For the text-containing cell, return its midpoint in (X, Y) coordinate format. 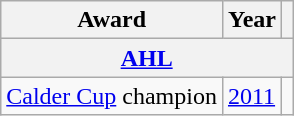
AHL (147, 58)
Year (252, 20)
2011 (252, 96)
Award (112, 20)
Calder Cup champion (112, 96)
